Locate the cell with the specified text and output its (x, y) center coordinate. 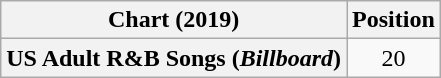
US Adult R&B Songs (Billboard) (174, 58)
Position (394, 20)
20 (394, 58)
Chart (2019) (174, 20)
